Return [x, y] of the center of cell containing provided text 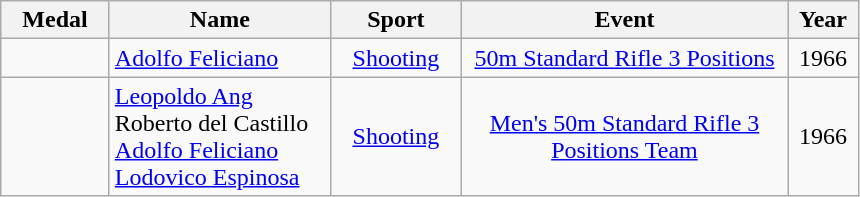
Adolfo Feliciano [220, 58]
50m Standard Rifle 3 Positions [624, 58]
Year [824, 20]
Name [220, 20]
Sport [396, 20]
Medal [56, 20]
Men's 50m Standard Rifle 3 Positions Team [624, 136]
Event [624, 20]
Leopoldo AngRoberto del CastilloAdolfo FelicianoLodovico Espinosa [220, 136]
